Determine the (X, Y) coordinate at the center of the cell enclosing the given text.  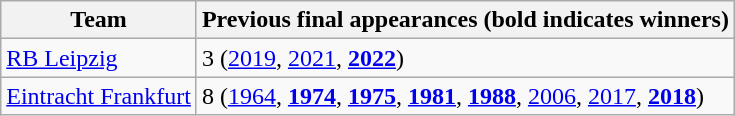
Team (99, 20)
8 (1964, 1974, 1975, 1981, 1988, 2006, 2017, 2018) (465, 96)
3 (2019, 2021, 2022) (465, 58)
Previous final appearances (bold indicates winners) (465, 20)
Eintracht Frankfurt (99, 96)
RB Leipzig (99, 58)
